For the text-containing cell, return its midpoint in (x, y) coordinate format. 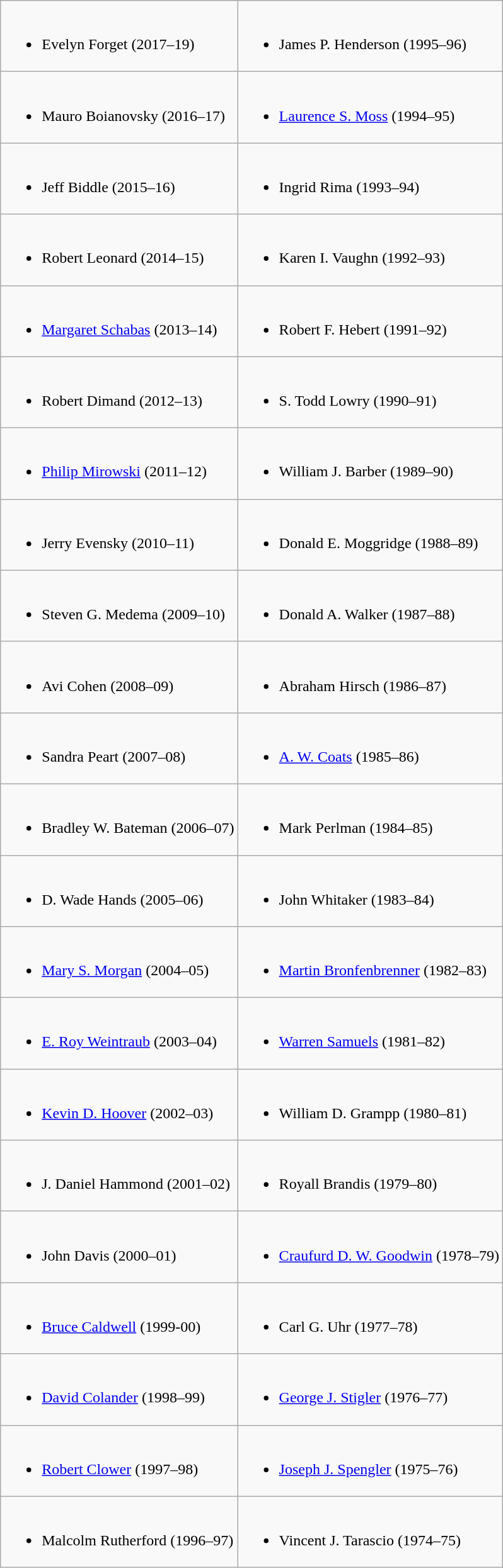
Vincent J. Tarascio (1974–75) (370, 1532)
Robert Dimand (2012–13) (119, 392)
Warren Samuels (1981–82) (370, 1033)
Ingrid Rima (1993–94) (370, 179)
George J. Stigler (1976–77) (370, 1390)
Royall Brandis (1979–80) (370, 1176)
Donald E. Moggridge (1988–89) (370, 534)
Evelyn Forget (2017–19) (119, 37)
Craufurd D. W. Goodwin (1978–79) (370, 1247)
Margaret Schabas (2013–14) (119, 321)
Bradley W. Bateman (2006–07) (119, 819)
Jerry Evensky (2010–11) (119, 534)
James P. Henderson (1995–96) (370, 37)
Mauro Boianovsky (2016–17) (119, 107)
Mary S. Morgan (2004–05) (119, 963)
Bruce Caldwell (1999-00) (119, 1318)
Robert Clower (1997–98) (119, 1460)
A. W. Coats (1985–86) (370, 748)
Steven G. Medema (2009–10) (119, 606)
John Davis (2000–01) (119, 1247)
David Colander (1998–99) (119, 1390)
Karen I. Vaughn (1992–93) (370, 249)
Sandra Peart (2007–08) (119, 748)
John Whitaker (1983–84) (370, 891)
Kevin D. Hoover (2002–03) (119, 1105)
D. Wade Hands (2005–06) (119, 891)
S. Todd Lowry (1990–91) (370, 392)
William J. Barber (1989–90) (370, 464)
Carl G. Uhr (1977–78) (370, 1318)
Robert F. Hebert (1991–92) (370, 321)
Avi Cohen (2008–09) (119, 677)
Joseph J. Spengler (1975–76) (370, 1460)
Donald A. Walker (1987–88) (370, 606)
Mark Perlman (1984–85) (370, 819)
J. Daniel Hammond (2001–02) (119, 1176)
Abraham Hirsch (1986–87) (370, 677)
Laurence S. Moss (1994–95) (370, 107)
William D. Grampp (1980–81) (370, 1105)
Philip Mirowski (2011–12) (119, 464)
E. Roy Weintraub (2003–04) (119, 1033)
Martin Bronfenbrenner (1982–83) (370, 963)
Jeff Biddle (2015–16) (119, 179)
Malcolm Rutherford (1996–97) (119, 1532)
Robert Leonard (2014–15) (119, 249)
